Extract the [X, Y] coordinate from the center of the cell holding the provided text.  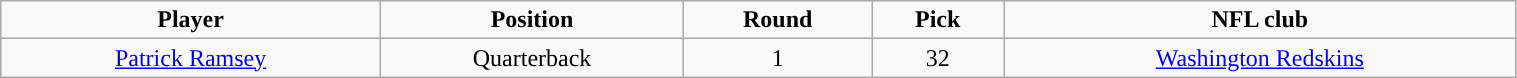
Position [532, 20]
Patrick Ramsey [191, 58]
1 [778, 58]
Washington Redskins [1260, 58]
NFL club [1260, 20]
Round [778, 20]
32 [938, 58]
Quarterback [532, 58]
Player [191, 20]
Pick [938, 20]
